Extract the (x, y) coordinate from the center of the cell holding the provided text.  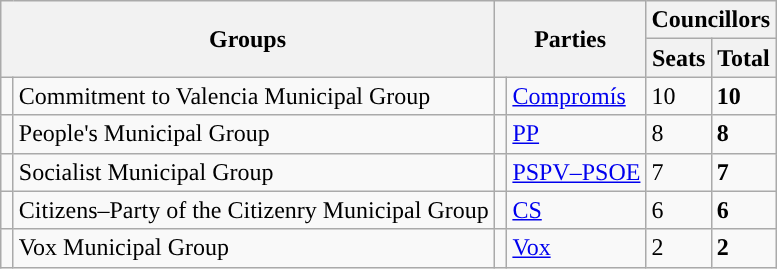
Socialist Municipal Group (254, 172)
People's Municipal Group (254, 134)
Compromís (576, 96)
Total (743, 58)
PSPV–PSOE (576, 172)
CS (576, 210)
Councillors (711, 20)
Seats (678, 58)
Commitment to Valencia Municipal Group (254, 96)
Vox Municipal Group (254, 248)
Parties (570, 39)
Vox (576, 248)
PP (576, 134)
Groups (248, 39)
Citizens–Party of the Citizenry Municipal Group (254, 210)
